From the cell containing the given text, extract its center point as [x, y] coordinate. 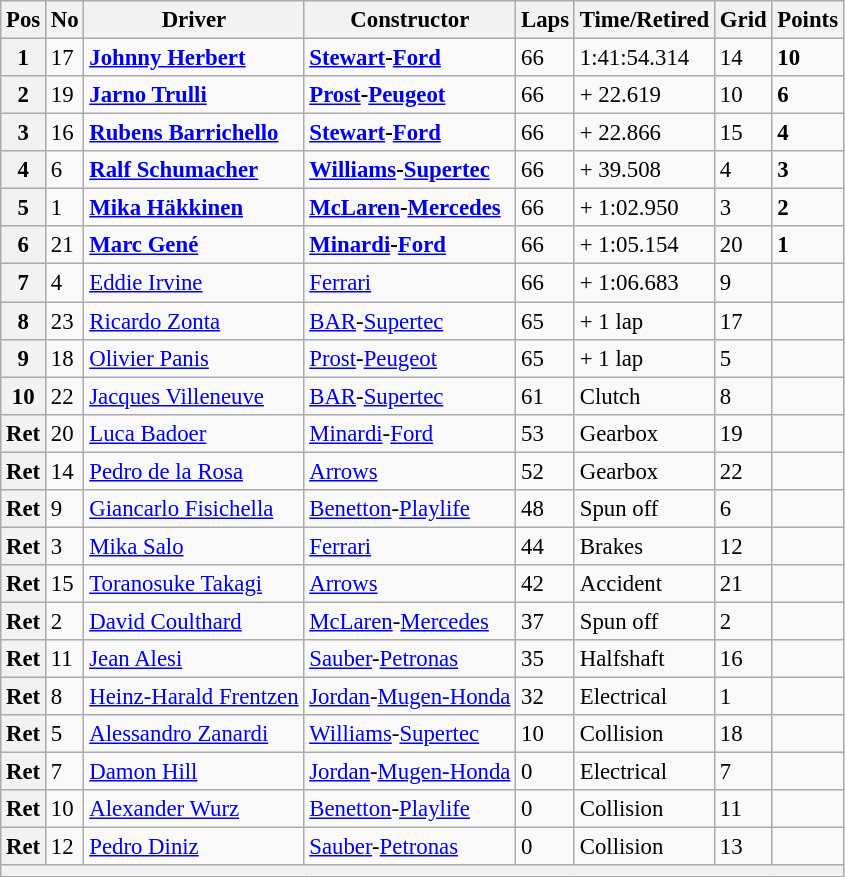
Points [808, 20]
Time/Retired [644, 20]
Mika Häkkinen [194, 208]
Jacques Villeneuve [194, 396]
Pedro de la Rosa [194, 471]
48 [546, 509]
Alessandro Zanardi [194, 734]
Halfshaft [644, 659]
David Coulthard [194, 621]
53 [546, 433]
Brakes [644, 546]
37 [546, 621]
61 [546, 396]
52 [546, 471]
Jean Alesi [194, 659]
35 [546, 659]
44 [546, 546]
+ 1:05.154 [644, 245]
Luca Badoer [194, 433]
Eddie Irvine [194, 283]
Giancarlo Fisichella [194, 509]
+ 1:02.950 [644, 208]
42 [546, 584]
32 [546, 697]
Ralf Schumacher [194, 170]
Clutch [644, 396]
Olivier Panis [194, 358]
Johnny Herbert [194, 58]
Pedro Diniz [194, 847]
+ 39.508 [644, 170]
Accident [644, 584]
Driver [194, 20]
Toranosuke Takagi [194, 584]
Pos [24, 20]
+ 22.866 [644, 133]
Heinz-Harald Frentzen [194, 697]
Ricardo Zonta [194, 321]
+ 22.619 [644, 95]
No [65, 20]
Laps [546, 20]
13 [744, 847]
Damon Hill [194, 772]
Jarno Trulli [194, 95]
Constructor [410, 20]
Marc Gené [194, 245]
1:41:54.314 [644, 58]
+ 1:06.683 [644, 283]
Alexander Wurz [194, 809]
Grid [744, 20]
Rubens Barrichello [194, 133]
Mika Salo [194, 546]
23 [65, 321]
